Capture the cell that displays the provided text and extract its [x, y] central coordinate. 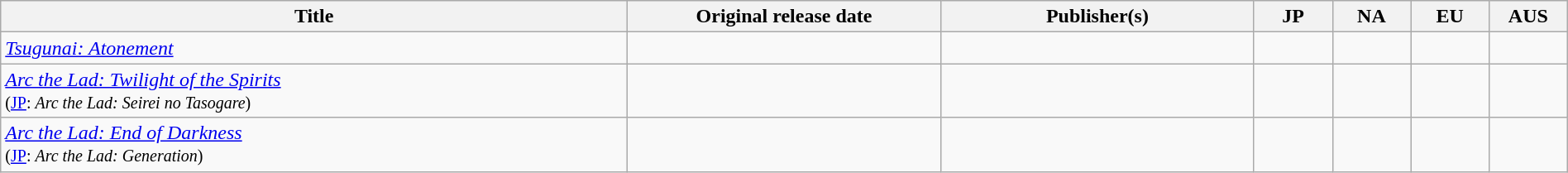
AUS [1528, 17]
Tsugunai: Atonement [314, 48]
Arc the Lad: Twilight of the Spirits(JP: Arc the Lad: Seirei no Tasogare) [314, 91]
EU [1451, 17]
JP [1293, 17]
Arc the Lad: End of Darkness(JP: Arc the Lad: Generation) [314, 144]
Original release date [784, 17]
Publisher(s) [1097, 17]
NA [1371, 17]
Title [314, 17]
